Determine the (X, Y) coordinate at the center of the cell enclosing the given text.  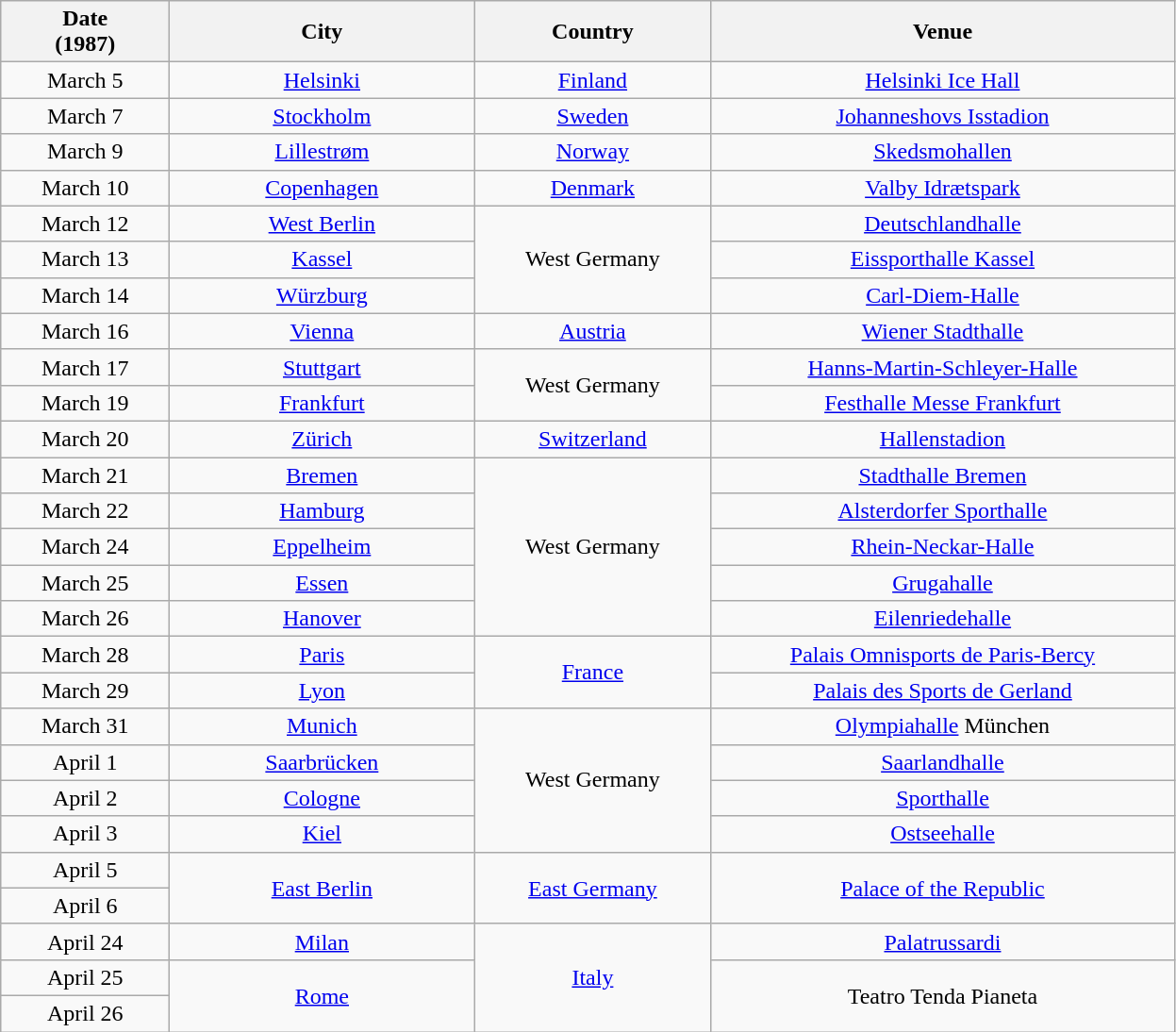
March 12 (85, 224)
France (592, 673)
Rome (323, 995)
March 21 (85, 474)
April 25 (85, 977)
City (323, 32)
Austria (592, 331)
Hamburg (323, 511)
Essen (323, 583)
April 3 (85, 834)
Skedsmohallen (943, 152)
Helsinki (323, 80)
Würzburg (323, 295)
Stockholm (323, 116)
Hanover (323, 619)
Grugahalle (943, 583)
Saarlandhalle (943, 762)
March 16 (85, 331)
April 5 (85, 870)
April 6 (85, 906)
East Germany (592, 888)
March 5 (85, 80)
March 17 (85, 367)
Country (592, 32)
Frankfurt (323, 403)
April 26 (85, 1013)
March 13 (85, 259)
March 25 (85, 583)
Kassel (323, 259)
March 20 (85, 439)
Paris (323, 655)
Wiener Stadthalle (943, 331)
Eppelheim (323, 547)
Deutschlandhalle (943, 224)
West Berlin (323, 224)
March 26 (85, 619)
Palais Omnisports de Paris-Bercy (943, 655)
Vienna (323, 331)
Hallenstadion (943, 439)
East Berlin (323, 888)
Palais des Sports de Gerland (943, 691)
Copenhagen (323, 188)
Milan (323, 941)
Munich (323, 726)
March 7 (85, 116)
Switzerland (592, 439)
Lyon (323, 691)
April 2 (85, 798)
Finland (592, 80)
March 28 (85, 655)
Sporthalle (943, 798)
Alsterdorfer Sporthalle (943, 511)
Hanns-Martin-Schleyer-Halle (943, 367)
Festhalle Messe Frankfurt (943, 403)
Eilenriedehalle (943, 619)
March 29 (85, 691)
Rhein-Neckar-Halle (943, 547)
Palatrussardi (943, 941)
Valby Idrætspark (943, 188)
Italy (592, 977)
Zürich (323, 439)
Kiel (323, 834)
March 19 (85, 403)
Helsinki Ice Hall (943, 80)
Ostseehalle (943, 834)
Carl-Diem-Halle (943, 295)
Venue (943, 32)
Lillestrøm (323, 152)
Date(1987) (85, 32)
March 14 (85, 295)
Bremen (323, 474)
Denmark (592, 188)
April 1 (85, 762)
March 22 (85, 511)
Stadthalle Bremen (943, 474)
Teatro Tenda Pianeta (943, 995)
Palace of the Republic (943, 888)
Johanneshovs Isstadion (943, 116)
March 24 (85, 547)
Eissporthalle Kassel (943, 259)
April 24 (85, 941)
Stuttgart (323, 367)
Sweden (592, 116)
March 10 (85, 188)
Olympiahalle München (943, 726)
Saarbrücken (323, 762)
March 9 (85, 152)
March 31 (85, 726)
Cologne (323, 798)
Norway (592, 152)
